Capture the cell that displays the provided text and extract its [x, y] central coordinate. 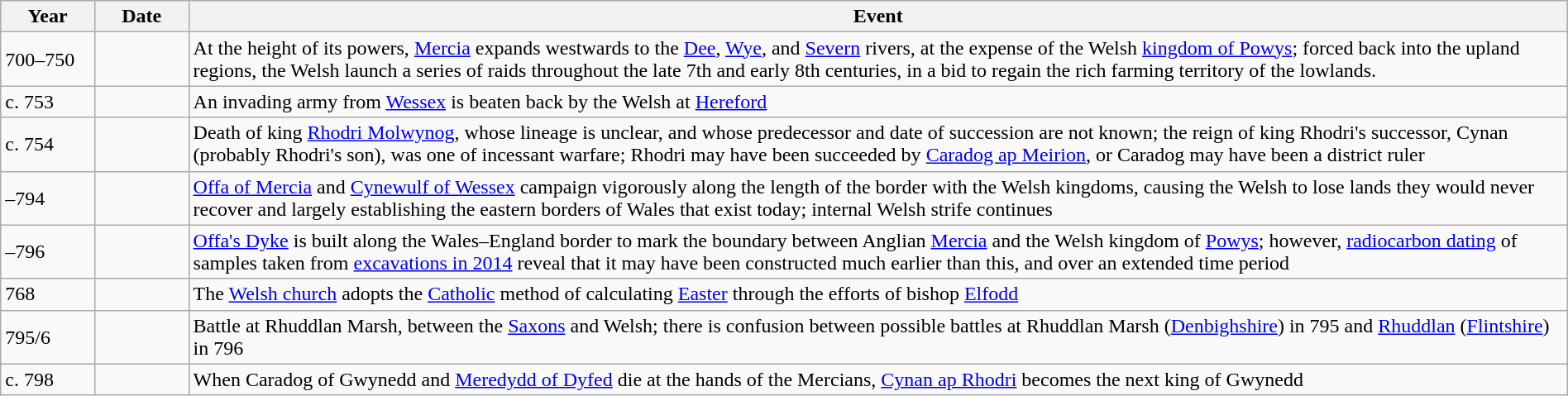
When Caradog of Gwynedd and Meredydd of Dyfed die at the hands of the Mercians, Cynan ap Rhodri becomes the next king of Gwynedd [878, 379]
c. 754 [48, 144]
Year [48, 17]
Date [141, 17]
768 [48, 294]
–796 [48, 251]
–794 [48, 198]
795/6 [48, 337]
Event [878, 17]
c. 753 [48, 102]
700–750 [48, 60]
An invading army from Wessex is beaten back by the Welsh at Hereford [878, 102]
The Welsh church adopts the Catholic method of calculating Easter through the efforts of bishop Elfodd [878, 294]
c. 798 [48, 379]
